Find where the given text appears and provide that cell's center as [X, Y] coordinate. 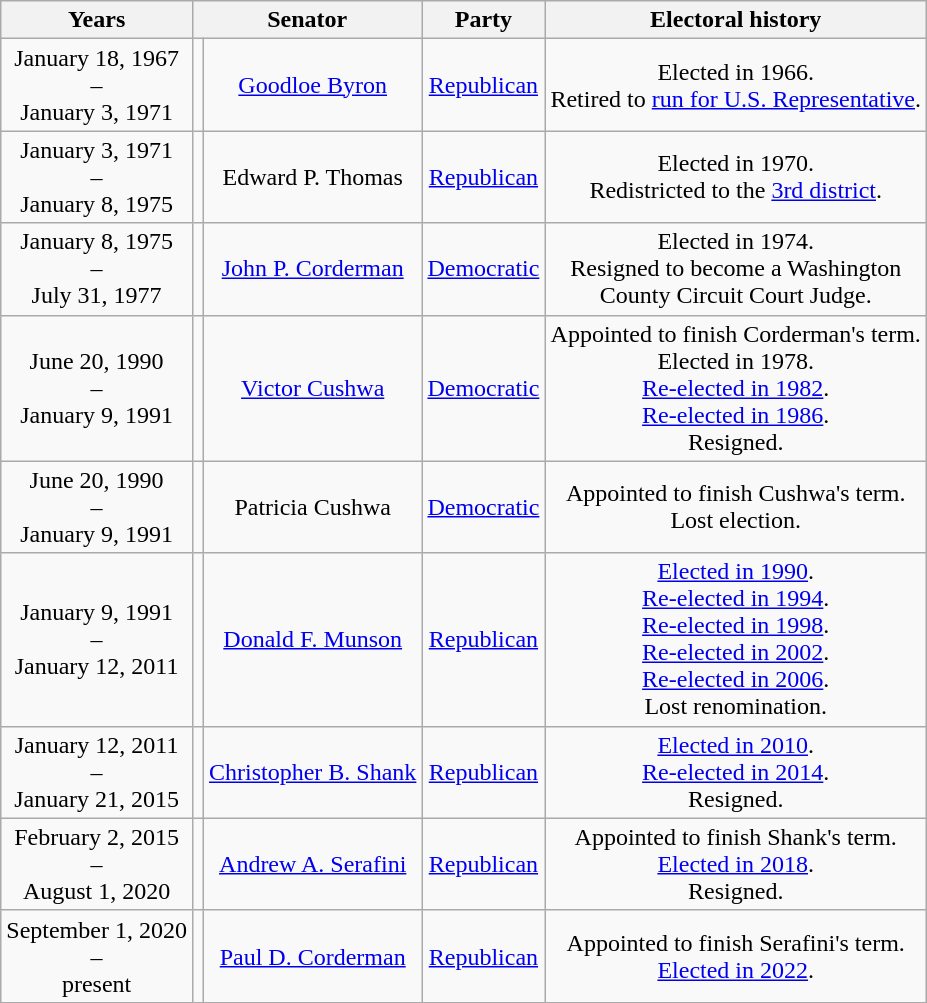
Elected in 2010.Re-elected in 2014.Resigned. [736, 772]
February 2, 2015–August 1, 2020 [97, 864]
Victor Cushwa [313, 388]
Senator [306, 20]
Elected in 1974.Resigned to become a WashingtonCounty Circuit Court Judge. [736, 269]
Donald F. Munson [313, 640]
Elected in 1970.Redistricted to the 3rd district. [736, 177]
Andrew A. Serafini [313, 864]
Elected in 1990.Re-elected in 1994.Re-elected in 1998.Re-elected in 2002.Re-elected in 2006.Lost renomination. [736, 640]
Appointed to finish Serafini's term.Elected in 2022. [736, 956]
Appointed to finish Shank's term.Elected in 2018.Resigned. [736, 864]
September 1, 2020–present [97, 956]
Patricia Cushwa [313, 507]
Electoral history [736, 20]
January 8, 1975–July 31, 1977 [97, 269]
Years [97, 20]
Edward P. Thomas [313, 177]
Appointed to finish Corderman's term.Elected in 1978.Re-elected in 1982.Re-elected in 1986.Resigned. [736, 388]
John P. Corderman [313, 269]
January 18, 1967–January 3, 1971 [97, 85]
January 9, 1991–January 12, 2011 [97, 640]
Goodloe Byron [313, 85]
Paul D. Corderman [313, 956]
Christopher B. Shank [313, 772]
Elected in 1966.Retired to run for U.S. Representative. [736, 85]
January 3, 1971–January 8, 1975 [97, 177]
Appointed to finish Cushwa's term.Lost election. [736, 507]
January 12, 2011–January 21, 2015 [97, 772]
Party [484, 20]
